From the cell containing the given text, extract its center point as (X, Y) coordinate. 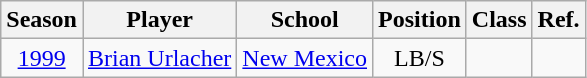
Season (42, 20)
Position (420, 20)
Brian Urlacher (159, 58)
LB/S (420, 58)
School (305, 20)
Ref. (558, 20)
Player (159, 20)
New Mexico (305, 58)
1999 (42, 58)
Class (499, 20)
